Output the (x, y) coordinate of the center of the cell containing the given text.  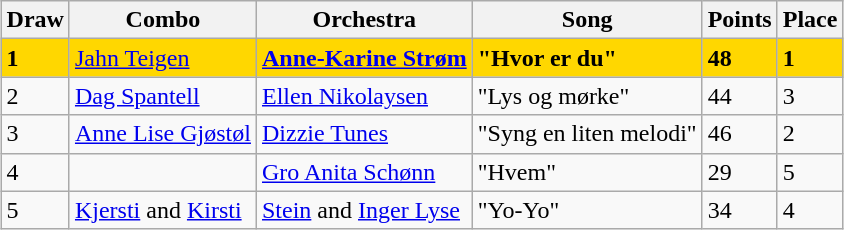
Place (810, 20)
"Hvem" (587, 172)
Stein and Inger Lyse (364, 210)
Anne Lise Gjøstøl (162, 134)
"Lys og mørke" (587, 96)
46 (740, 134)
Points (740, 20)
"Hvor er du" (587, 58)
"Syng en liten melodi" (587, 134)
Dag Spantell (162, 96)
44 (740, 96)
48 (740, 58)
34 (740, 210)
Jahn Teigen (162, 58)
Gro Anita Schønn (364, 172)
Ellen Nikolaysen (364, 96)
"Yo-Yo" (587, 210)
Combo (162, 20)
Draw (35, 20)
Anne-Karine Strøm (364, 58)
Orchestra (364, 20)
Kjersti and Kirsti (162, 210)
Song (587, 20)
29 (740, 172)
Dizzie Tunes (364, 134)
